Locate the cell with the specified text and output its (x, y) center coordinate. 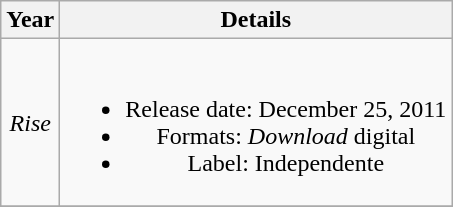
Rise (30, 122)
Year (30, 20)
Details (256, 20)
Release date: December 25, 2011Formats: Download digitalLabel: Independente (256, 122)
